Pinpoint the cell where the given text exists, returning its (X, Y) midpoint coordinate. 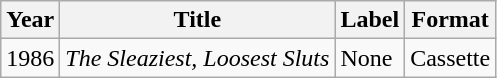
1986 (30, 58)
The Sleaziest, Loosest Sluts (198, 58)
Cassette (450, 58)
None (370, 58)
Title (198, 20)
Label (370, 20)
Year (30, 20)
Format (450, 20)
